Detect which cell encompasses the target text, then output its [X, Y] center coordinate. 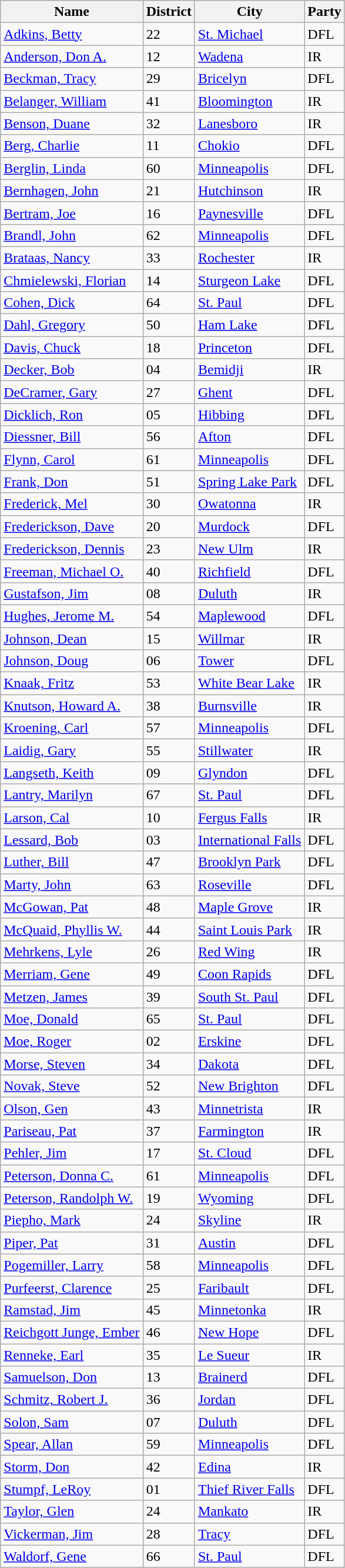
City [249, 12]
New Ulm [249, 549]
New Brighton [249, 1086]
Red Wing [249, 952]
36 [169, 1400]
Bertram, Joe [72, 213]
62 [169, 235]
Taylor, Glen [72, 1512]
Johnson, Dean [72, 638]
51 [169, 482]
Diessner, Bill [72, 437]
Dicklich, Ron [72, 415]
Decker, Bob [72, 370]
26 [169, 952]
St. Michael [249, 34]
03 [169, 840]
Ramstad, Jim [72, 1310]
Novak, Steve [72, 1086]
Freeman, Michael O. [72, 571]
Thief River Falls [249, 1489]
Chokio [249, 146]
Adkins, Betty [72, 34]
Minnetrista [249, 1109]
16 [169, 213]
Vickerman, Jim [72, 1534]
Storm, Don [72, 1467]
Langseth, Keith [72, 773]
19 [169, 1198]
McQuaid, Phyllis W. [72, 929]
09 [169, 773]
Frank, Don [72, 482]
Murdock [249, 526]
35 [169, 1355]
South St. Paul [249, 997]
Knaak, Fritz [72, 683]
Chmielewski, Florian [72, 281]
28 [169, 1534]
Peterson, Randolph W. [72, 1198]
Kroening, Carl [72, 728]
Skyline [249, 1220]
Solon, Sam [72, 1422]
Afton [249, 437]
Saint Louis Park [249, 929]
Fergus Falls [249, 818]
15 [169, 638]
Piepho, Mark [72, 1220]
42 [169, 1467]
Hutchinson [249, 191]
Lessard, Bob [72, 840]
Frederick, Mel [72, 504]
Bernhagen, John [72, 191]
Lantry, Marilyn [72, 795]
48 [169, 907]
District [169, 12]
08 [169, 593]
49 [169, 974]
Wadena [249, 56]
11 [169, 146]
67 [169, 795]
23 [169, 549]
Hibbing [249, 415]
Berglin, Linda [72, 168]
Knutson, Howard A. [72, 706]
Sturgeon Lake [249, 281]
Hughes, Jerome M. [72, 616]
Paynesville [249, 213]
Richfield [249, 571]
34 [169, 1064]
37 [169, 1131]
Austin [249, 1243]
Tower [249, 661]
20 [169, 526]
Willmar [249, 638]
Pariseau, Pat [72, 1131]
63 [169, 885]
Marty, John [72, 885]
29 [169, 79]
27 [169, 392]
Burnsville [249, 706]
05 [169, 415]
66 [169, 1556]
31 [169, 1243]
54 [169, 616]
Faribault [249, 1287]
Johnson, Doug [72, 661]
Tracy [249, 1534]
38 [169, 706]
40 [169, 571]
06 [169, 661]
21 [169, 191]
Reichgott Junge, Ember [72, 1332]
Mehrkens, Lyle [72, 952]
Purfeerst, Clarence [72, 1287]
Bricelyn [249, 79]
Mankato [249, 1512]
33 [169, 258]
Schmitz, Robert J. [72, 1400]
52 [169, 1086]
DeCramer, Gary [72, 392]
Wyoming [249, 1198]
30 [169, 504]
56 [169, 437]
13 [169, 1377]
Moe, Roger [72, 1042]
Lanesboro [249, 124]
41 [169, 101]
44 [169, 929]
50 [169, 325]
22 [169, 34]
Bloomington [249, 101]
Cohen, Dick [72, 303]
Beckman, Tracy [72, 79]
18 [169, 348]
45 [169, 1310]
Frederickson, Dennis [72, 549]
Olson, Gen [72, 1109]
04 [169, 370]
58 [169, 1265]
Rochester [249, 258]
43 [169, 1109]
Le Sueur [249, 1355]
Party [324, 12]
Berg, Charlie [72, 146]
60 [169, 168]
Anderson, Don A. [72, 56]
Ghent [249, 392]
59 [169, 1444]
Dakota [249, 1064]
Pehler, Jim [72, 1153]
Gustafson, Jim [72, 593]
32 [169, 124]
Benson, Duane [72, 124]
07 [169, 1422]
Name [72, 12]
Merriam, Gene [72, 974]
55 [169, 750]
McGowan, Pat [72, 907]
Davis, Chuck [72, 348]
02 [169, 1042]
Stillwater [249, 750]
Princeton [249, 348]
Dahl, Gregory [72, 325]
Brooklyn Park [249, 862]
46 [169, 1332]
Maplewood [249, 616]
Edina [249, 1467]
57 [169, 728]
Piper, Pat [72, 1243]
Moe, Donald [72, 1019]
Stumpf, LeRoy [72, 1489]
Spring Lake Park [249, 482]
Spear, Allan [72, 1444]
Peterson, Donna C. [72, 1176]
Laidig, Gary [72, 750]
Erskine [249, 1042]
65 [169, 1019]
12 [169, 56]
St. Cloud [249, 1153]
Ham Lake [249, 325]
Metzen, James [72, 997]
Glyndon [249, 773]
01 [169, 1489]
Minnetonka [249, 1310]
Bemidji [249, 370]
Roseville [249, 885]
Brainerd [249, 1377]
Frederickson, Dave [72, 526]
14 [169, 281]
Belanger, William [72, 101]
Jordan [249, 1400]
17 [169, 1153]
53 [169, 683]
39 [169, 997]
47 [169, 862]
Flynn, Carol [72, 459]
White Bear Lake [249, 683]
Renneke, Earl [72, 1355]
Pogemiller, Larry [72, 1265]
Coon Rapids [249, 974]
Owatonna [249, 504]
Brataas, Nancy [72, 258]
Waldorf, Gene [72, 1556]
10 [169, 818]
Luther, Bill [72, 862]
International Falls [249, 840]
Larson, Cal [72, 818]
Farmington [249, 1131]
Morse, Steven [72, 1064]
64 [169, 303]
25 [169, 1287]
Samuelson, Don [72, 1377]
Maple Grove [249, 907]
New Hope [249, 1332]
Brandl, John [72, 235]
